Capture the cell that displays the provided text and extract its (x, y) central coordinate. 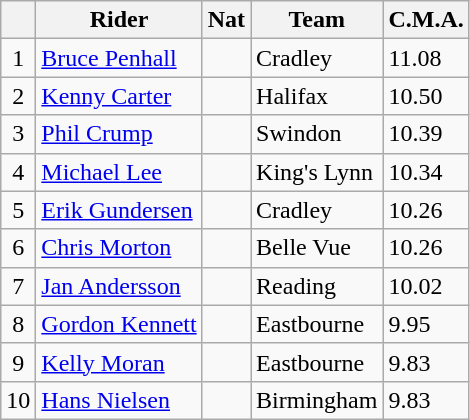
C.M.A. (426, 20)
6 (18, 248)
7 (18, 286)
Swindon (317, 134)
10.50 (426, 96)
Reading (317, 286)
11.08 (426, 58)
10.39 (426, 134)
Halifax (317, 96)
8 (18, 324)
10.02 (426, 286)
4 (18, 172)
Nat (226, 20)
Team (317, 20)
2 (18, 96)
Chris Morton (119, 248)
Kenny Carter (119, 96)
Hans Nielsen (119, 400)
3 (18, 134)
9 (18, 362)
9.95 (426, 324)
1 (18, 58)
Erik Gundersen (119, 210)
10.34 (426, 172)
5 (18, 210)
Michael Lee (119, 172)
Phil Crump (119, 134)
Kelly Moran (119, 362)
10 (18, 400)
Belle Vue (317, 248)
Gordon Kennett (119, 324)
Bruce Penhall (119, 58)
Rider (119, 20)
Birmingham (317, 400)
King's Lynn (317, 172)
Jan Andersson (119, 286)
